Detect which cell encompasses the target text, then output its (X, Y) center coordinate. 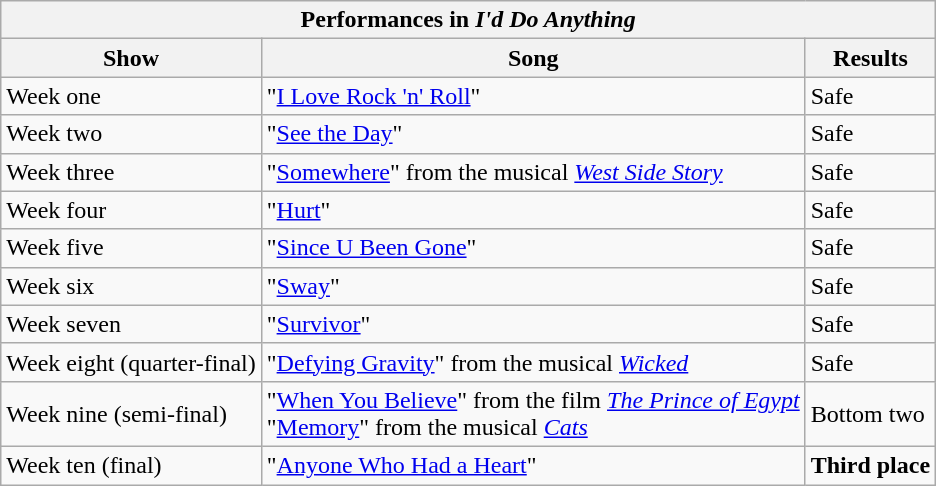
Week ten (final) (132, 465)
Week seven (132, 324)
Week three (132, 172)
"When You Believe" from the film The Prince of Egypt"Memory" from the musical Cats (533, 414)
"Defying Gravity" from the musical Wicked (533, 362)
Week eight (quarter-final) (132, 362)
Week six (132, 286)
"I Love Rock 'n' Roll" (533, 96)
Week four (132, 210)
"Sway" (533, 286)
"Since U Been Gone" (533, 248)
Week one (132, 96)
Song (533, 58)
"Anyone Who Had a Heart" (533, 465)
Performances in I'd Do Anything (468, 20)
"Hurt" (533, 210)
Week nine (semi-final) (132, 414)
Third place (870, 465)
Week two (132, 134)
Week five (132, 248)
"See the Day" (533, 134)
Results (870, 58)
Show (132, 58)
Bottom two (870, 414)
"Survivor" (533, 324)
"Somewhere" from the musical West Side Story (533, 172)
